Detect which cell encompasses the target text, then output its [x, y] center coordinate. 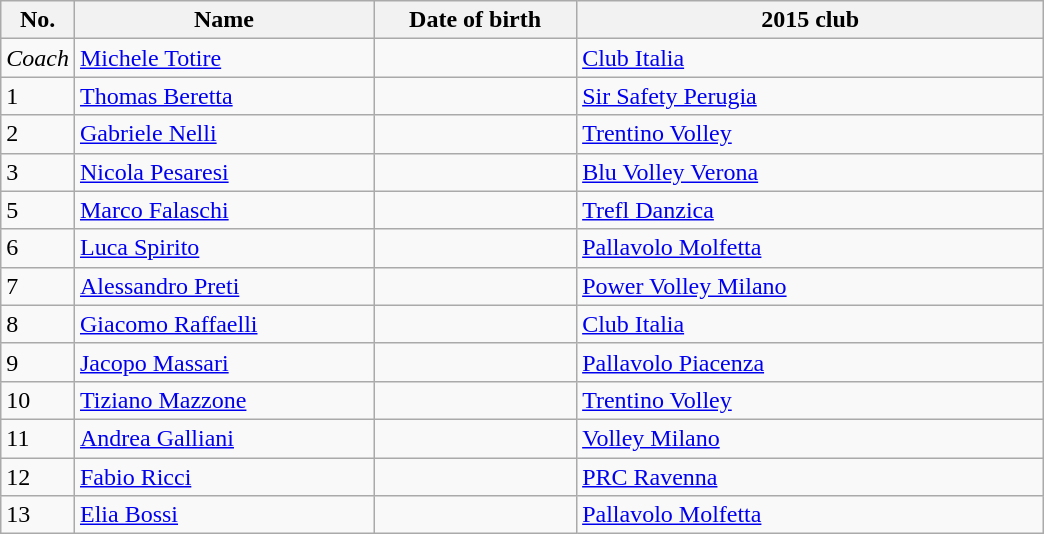
Volley Milano [810, 438]
Coach [38, 58]
Alessandro Preti [224, 286]
Michele Totire [224, 58]
10 [38, 400]
8 [38, 324]
Luca Spirito [224, 248]
6 [38, 248]
Thomas Beretta [224, 96]
Giacomo Raffaelli [224, 324]
Fabio Ricci [224, 477]
Pallavolo Piacenza [810, 362]
12 [38, 477]
11 [38, 438]
Sir Safety Perugia [810, 96]
Jacopo Massari [224, 362]
Tiziano Mazzone [224, 400]
Name [224, 20]
13 [38, 515]
Power Volley Milano [810, 286]
7 [38, 286]
No. [38, 20]
Andrea Galliani [224, 438]
2 [38, 134]
5 [38, 210]
2015 club [810, 20]
Elia Bossi [224, 515]
1 [38, 96]
Date of birth [476, 20]
3 [38, 172]
Marco Falaschi [224, 210]
Gabriele Nelli [224, 134]
9 [38, 362]
PRC Ravenna [810, 477]
Nicola Pesaresi [224, 172]
Blu Volley Verona [810, 172]
Trefl Danzica [810, 210]
